Capture the cell that displays the provided text and extract its (X, Y) central coordinate. 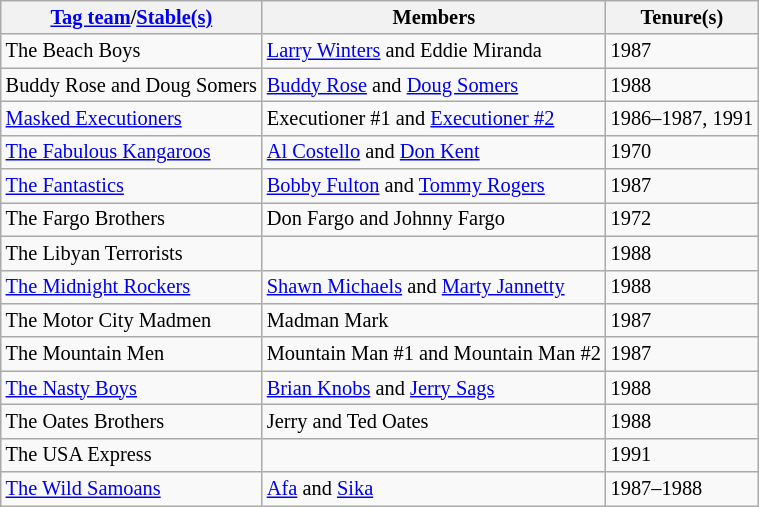
Tenure(s) (682, 17)
The Libyan Terrorists (132, 253)
Shawn Michaels and Marty Jannetty (434, 287)
1987–1988 (682, 489)
The Fargo Brothers (132, 219)
Don Fargo and Johnny Fargo (434, 219)
Madman Mark (434, 320)
1970 (682, 152)
The USA Express (132, 455)
The Fantastics (132, 186)
The Fabulous Kangaroos (132, 152)
Mountain Man #1 and Mountain Man #2 (434, 354)
The Mountain Men (132, 354)
1972 (682, 219)
1986–1987, 1991 (682, 118)
The Nasty Boys (132, 388)
The Midnight Rockers (132, 287)
Afa and Sika (434, 489)
Al Costello and Don Kent (434, 152)
Larry Winters and Eddie Miranda (434, 51)
Brian Knobs and Jerry Sags (434, 388)
Jerry and Ted Oates (434, 421)
Tag team/Stable(s) (132, 17)
The Motor City Madmen (132, 320)
Members (434, 17)
Masked Executioners (132, 118)
The Beach Boys (132, 51)
The Oates Brothers (132, 421)
1991 (682, 455)
Bobby Fulton and Tommy Rogers (434, 186)
Executioner #1 and Executioner #2 (434, 118)
The Wild Samoans (132, 489)
